For the text-containing cell, return its midpoint in [X, Y] coordinate format. 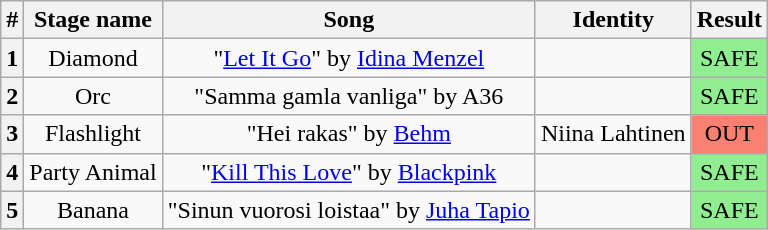
"Samma gamla vanliga" by A36 [348, 96]
"Hei rakas" by Behm [348, 134]
Party Animal [93, 172]
"Let It Go" by Idina Menzel [348, 58]
Stage name [93, 20]
1 [12, 58]
Niina Lahtinen [613, 134]
Banana [93, 210]
Diamond [93, 58]
3 [12, 134]
# [12, 20]
Song [348, 20]
"Kill This Love" by Blackpink [348, 172]
Result [729, 20]
Orc [93, 96]
4 [12, 172]
Identity [613, 20]
2 [12, 96]
Flashlight [93, 134]
"Sinun vuorosi loistaa" by Juha Tapio [348, 210]
5 [12, 210]
OUT [729, 134]
